For the text-containing cell, return its midpoint in (x, y) coordinate format. 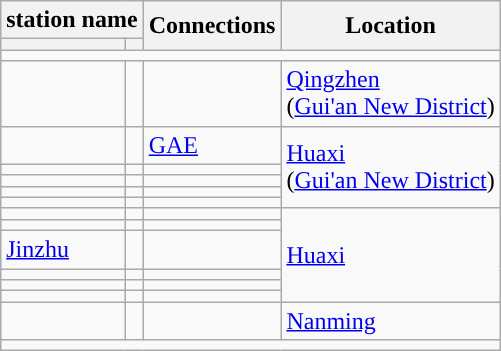
Huaxi(Gui'an New District) (390, 167)
Nanming (390, 321)
Location (390, 26)
station name (72, 20)
Huaxi (390, 254)
Qingzhen(Gui'an New District) (390, 94)
Jinzhu (63, 249)
GAE (212, 145)
Connections (212, 26)
